Pinpoint the cell where the given text exists, returning its (x, y) midpoint coordinate. 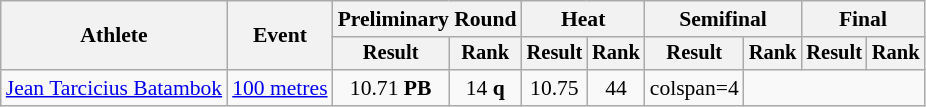
Event (280, 36)
44 (616, 88)
Final (862, 19)
Semifinal (724, 19)
14 q (486, 88)
Preliminary Round (428, 19)
10.75 (555, 88)
Athlete (114, 36)
10.71 PB (391, 88)
100 metres (280, 88)
Jean Tarcicius Batambok (114, 88)
colspan=4 (694, 88)
Heat (584, 19)
